Pinpoint the cell where the given text exists, returning its [X, Y] midpoint coordinate. 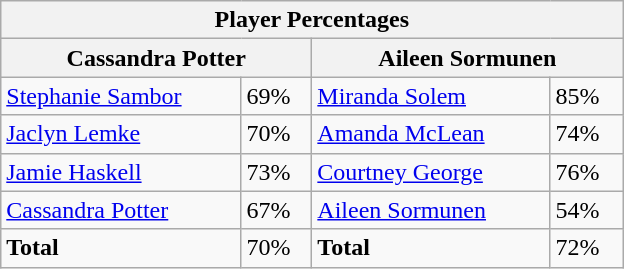
85% [586, 96]
76% [586, 172]
69% [276, 96]
Jamie Haskell [121, 172]
Amanda McLean [431, 134]
74% [586, 134]
67% [276, 210]
Courtney George [431, 172]
73% [276, 172]
Player Percentages [312, 20]
Miranda Solem [431, 96]
72% [586, 248]
Jaclyn Lemke [121, 134]
54% [586, 210]
Stephanie Sambor [121, 96]
